Identify which cell holds the provided text, then report its [X, Y] central coordinate. 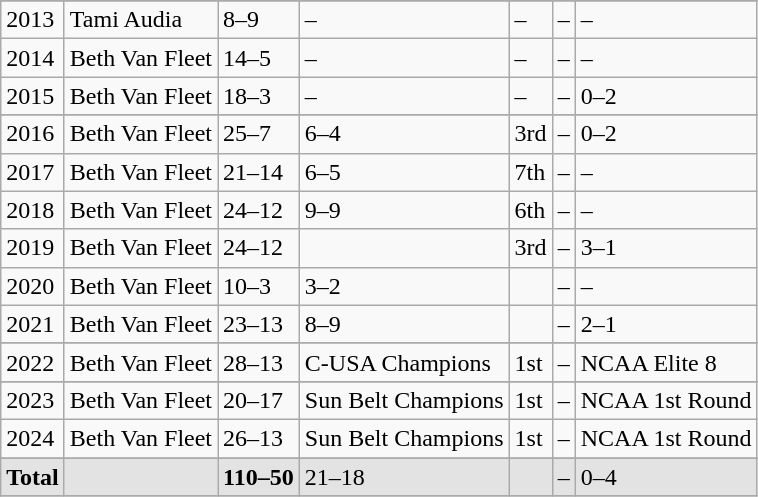
2–1 [666, 324]
18–3 [259, 96]
10–3 [259, 286]
2013 [33, 20]
6–5 [404, 172]
NCAA Elite 8 [666, 362]
6th [530, 210]
Tami Audia [140, 20]
9–9 [404, 210]
2014 [33, 58]
25–7 [259, 134]
110–50 [259, 477]
3–2 [404, 286]
3–1 [666, 248]
6–4 [404, 134]
2019 [33, 248]
2024 [33, 438]
14–5 [259, 58]
26–13 [259, 438]
2018 [33, 210]
21–14 [259, 172]
Total [33, 477]
2017 [33, 172]
2023 [33, 400]
23–13 [259, 324]
2021 [33, 324]
2020 [33, 286]
21–18 [404, 477]
2022 [33, 362]
C-USA Champions [404, 362]
20–17 [259, 400]
2015 [33, 96]
2016 [33, 134]
7th [530, 172]
0–4 [666, 477]
28–13 [259, 362]
